Extract the (X, Y) coordinate from the center of the cell holding the provided text.  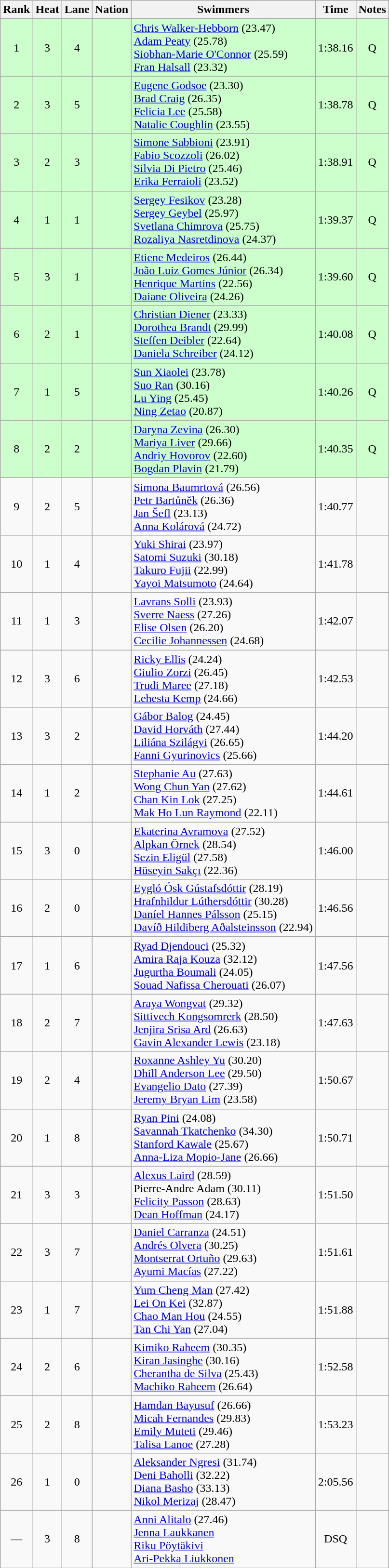
14 (16, 793)
Ekaterina Avramova (27.52)Alpkan Örnek (28.54)Sezin Eligül (27.58)Hüseyin Sakçı (22.36) (224, 851)
21 (16, 1195)
Daryna Zevina (26.30)Mariya Liver (29.66)Andriy Hovorov (22.60)Bogdan Plavin (21.79) (224, 449)
26 (16, 1481)
1:46.56 (335, 908)
25 (16, 1424)
Nation (111, 10)
1:46.00 (335, 851)
13 (16, 736)
Yum Cheng Man (27.42)Lei On Kei (32.87)Chao Man Hou (24.55)Tan Chi Yan (27.04) (224, 1310)
1:41.78 (335, 564)
20 (16, 1137)
Roxanne Ashley Yu (30.20)Dhill Anderson Lee (29.50)Evangelio Dato (27.39)Jeremy Bryan Lim (23.58) (224, 1080)
1:39.37 (335, 220)
22 (16, 1252)
1:47.63 (335, 1023)
Alexus Laird (28.59)Pierre-Andre Adam (30.11)Felicity Passon (28.63)Dean Hoffman (24.17) (224, 1195)
1:53.23 (335, 1424)
1:52.58 (335, 1367)
19 (16, 1080)
Daniel Carranza (24.51)Andrés Olvera (30.25)Montserrat Ortuño (29.63)Ayumi Macías (27.22) (224, 1252)
Ryad Djendouci (25.32)Amira Raja Kouza (32.12)Jugurtha Boumali (24.05)Souad Nafissa Cherouati (26.07) (224, 966)
Swimmers (224, 10)
1:38.78 (335, 105)
2:05.56 (335, 1481)
11 (16, 621)
Lane (77, 10)
1:44.20 (335, 736)
1:42.53 (335, 678)
1:50.67 (335, 1080)
Heat (47, 10)
1:51.50 (335, 1195)
Chris Walker-Hebborn (23.47)Adam Peaty (25.78)Siobhan-Marie O'Connor (25.59)Fran Halsall (23.32) (224, 47)
15 (16, 851)
1:40.26 (335, 391)
1:38.16 (335, 47)
DSQ (335, 1539)
1:40.35 (335, 449)
1:40.77 (335, 506)
17 (16, 966)
Eugene Godsoe (23.30)Brad Craig (26.35)Felicia Lee (25.58)Natalie Coughlin (23.55) (224, 105)
9 (16, 506)
1:51.61 (335, 1252)
Simona Baumrtová (26.56)Petr Bartůněk (26.36)Jan Šefl (23.13)Anna Kolárová (24.72) (224, 506)
Christian Diener (23.33)Dorothea Brandt (29.99)Steffen Deibler (22.64)Daniela Schreiber (24.12) (224, 334)
1:40.08 (335, 334)
Kimiko Raheem (30.35)Kiran Jasinghe (30.16)Cherantha de Silva (25.43)Machiko Raheem (26.64) (224, 1367)
10 (16, 564)
1:44.61 (335, 793)
1:47.56 (335, 966)
Gábor Balog (24.45)David Horváth (27.44)Liliána Szilágyi (26.65)Fanni Gyurinovics (25.66) (224, 736)
Sun Xiaolei (23.78)Suo Ran (30.16)Lu Ying (25.45)Ning Zetao (20.87) (224, 391)
Aleksander Ngresi (31.74)Deni Baholli (32.22)Diana Basho (33.13)Nikol Merizaj (28.47) (224, 1481)
Araya Wongvat (29.32)Sittivech Kongsomrerk (28.50)Jenjira Srisa Ard (26.63)Gavin Alexander Lewis (23.18) (224, 1023)
12 (16, 678)
Simone Sabbioni (23.91)Fabio Scozzoli (26.02)Silvia Di Pietro (25.46)Erika Ferraioli (23.52) (224, 162)
Etiene Medeiros (26.44)João Luiz Gomes Júnior (26.34)Henrique Martins (22.56)Daiane Oliveira (24.26) (224, 277)
Anni Alitalo (27.46)Jenna LaukkanenRiku PöytäkiviAri-Pekka Liukkonen (224, 1539)
Hamdan Bayusuf (26.66)Micah Fernandes (29.83)Emily Muteti (29.46)Talisa Lanoe (27.28) (224, 1424)
1:50.71 (335, 1137)
Notes (372, 10)
Ricky Ellis (24.24)Giulio Zorzi (26.45)Trudi Maree (27.18)Lehesta Kemp (24.66) (224, 678)
24 (16, 1367)
Time (335, 10)
1:51.88 (335, 1310)
Eygló Ósk Gústafsdóttir (28.19)Hrafnhildur Lúthersdóttir (30.28)Daníel Hannes Pálsson (25.15)Davíð Hildiberg Aðalsteinsson (22.94) (224, 908)
— (16, 1539)
23 (16, 1310)
Rank (16, 10)
Stephanie Au (27.63)Wong Chun Yan (27.62)Chan Kin Lok (27.25)Mak Ho Lun Raymond (22.11) (224, 793)
1:42.07 (335, 621)
Yuki Shirai (23.97)Satomi Suzuki (30.18)Takuro Fujii (22.99)Yayoi Matsumoto (24.64) (224, 564)
1:38.91 (335, 162)
Ryan Pini (24.08)Savannah Tkatchenko (34.30)Stanford Kawale (25.67)Anna-Liza Mopio-Jane (26.66) (224, 1137)
18 (16, 1023)
16 (16, 908)
1:39.60 (335, 277)
Lavrans Solli (23.93)Sverre Naess (27.26)Elise Olsen (26.20)Cecilie Johannessen (24.68) (224, 621)
Sergey Fesikov (23.28)Sergey Geybel (25.97)Svetlana Chimrova (25.75)Rozaliya Nasretdinova (24.37) (224, 220)
